Determine the (x, y) coordinate at the center of the cell enclosing the given text.  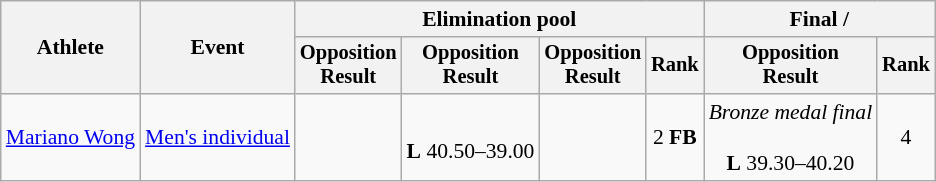
L 40.50–39.00 (471, 138)
Final / (820, 19)
Bronze medal finalL 39.30–40.20 (791, 138)
Mariano Wong (70, 138)
4 (906, 138)
Men's individual (218, 138)
Athlete (70, 48)
2 FB (675, 138)
Elimination pool (500, 19)
Event (218, 48)
